Find where the given text appears and provide that cell's center as (x, y) coordinate. 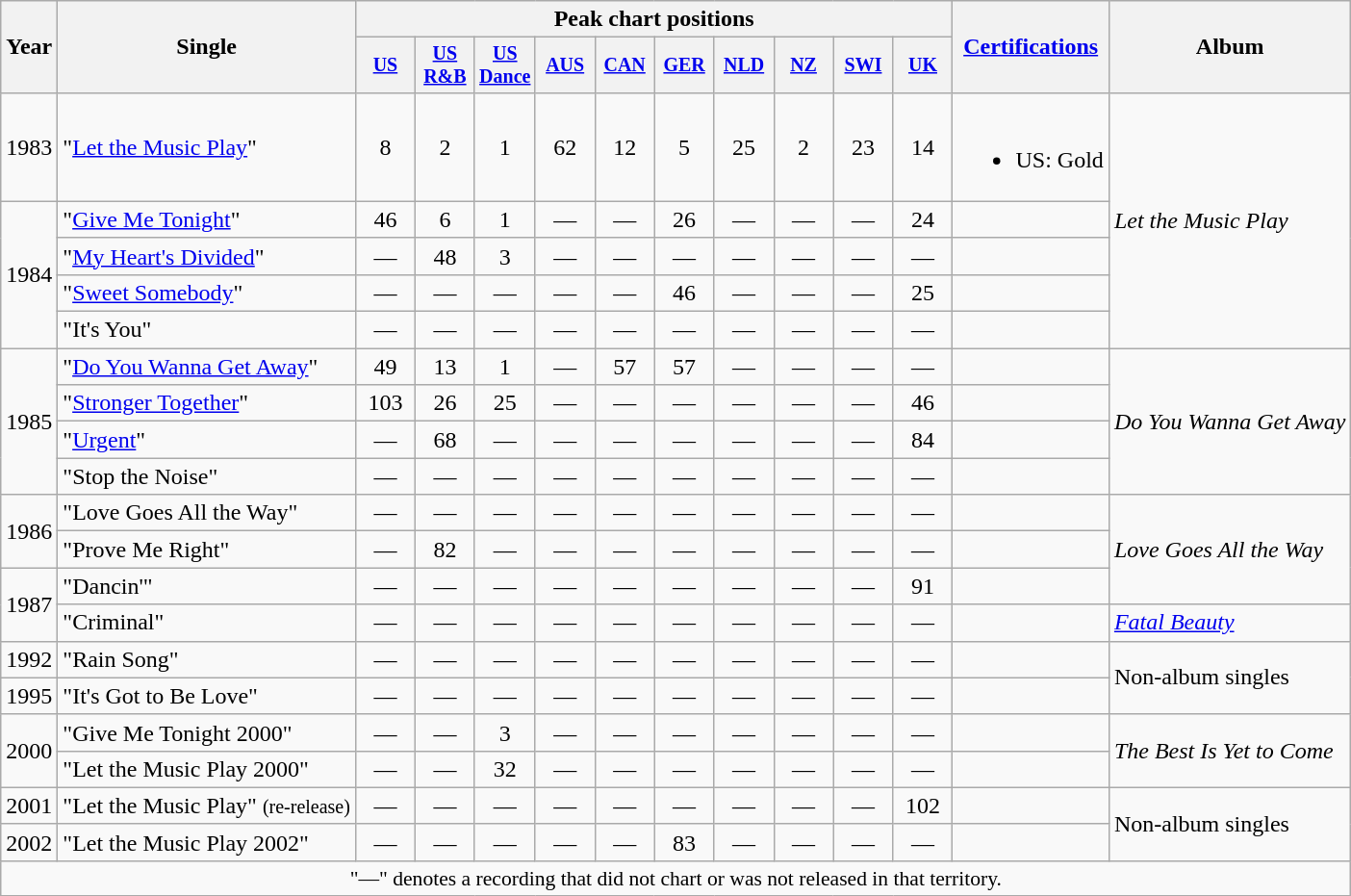
6 (445, 219)
Let the Music Play (1230, 219)
"Rain Song" (207, 659)
102 (923, 806)
Single (207, 47)
"It's Got to Be Love" (207, 696)
"It's You" (207, 330)
1987 (29, 604)
1986 (29, 531)
48 (445, 256)
5 (684, 146)
"Stop the Noise" (207, 476)
"Let the Music Play" (re-release) (207, 806)
"—" denotes a recording that did not chart or was not released in that territory. (675, 878)
2002 (29, 842)
"Criminal" (207, 623)
Year (29, 47)
68 (445, 440)
"Prove Me Right" (207, 550)
"Stronger Together" (207, 403)
"My Heart's Divided" (207, 256)
62 (565, 146)
SWI (863, 65)
US: Gold (1031, 146)
"Let the Music Play" (207, 146)
Love Goes All the Way (1230, 550)
Peak chart positions (654, 19)
2001 (29, 806)
12 (625, 146)
24 (923, 219)
GER (684, 65)
1985 (29, 422)
Fatal Beauty (1230, 623)
"Sweet Somebody" (207, 293)
"Do You Wanna Get Away" (207, 367)
1983 (29, 146)
NZ (803, 65)
"Let the Music Play 2002" (207, 842)
49 (385, 367)
"Give Me Tonight" (207, 219)
Certifications (1031, 47)
84 (923, 440)
US (385, 65)
1992 (29, 659)
14 (923, 146)
82 (445, 550)
8 (385, 146)
UK (923, 65)
83 (684, 842)
1995 (29, 696)
CAN (625, 65)
103 (385, 403)
Album (1230, 47)
NLD (744, 65)
23 (863, 146)
"Let the Music Play 2000" (207, 769)
"Love Goes All the Way" (207, 513)
"Urgent" (207, 440)
"Give Me Tonight 2000" (207, 732)
Do You Wanna Get Away (1230, 422)
USR&B (445, 65)
2000 (29, 751)
32 (504, 769)
USDance (504, 65)
AUS (565, 65)
"Dancin'" (207, 586)
1984 (29, 274)
The Best Is Yet to Come (1230, 751)
91 (923, 586)
13 (445, 367)
